Extract the [x, y] coordinate from the center of the cell holding the provided text.  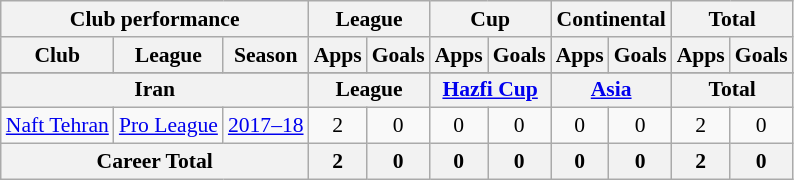
Hazfi Cup [490, 90]
Continental [612, 19]
Season [266, 55]
Asia [612, 90]
Club [58, 55]
2017–18 [266, 126]
Iran [155, 90]
Pro League [168, 126]
Naft Tehran [58, 126]
Cup [490, 19]
Career Total [155, 162]
Club performance [155, 19]
